Identify which cell holds the provided text, then report its (X, Y) central coordinate. 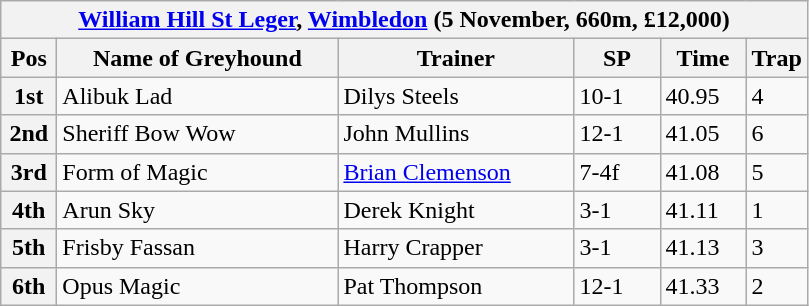
40.95 (703, 96)
Pos (29, 58)
4th (29, 210)
Dilys Steels (456, 96)
Alibuk Lad (198, 96)
6th (29, 286)
Trap (776, 58)
Time (703, 58)
7-4f (617, 172)
5th (29, 248)
41.13 (703, 248)
Sheriff Bow Wow (198, 134)
4 (776, 96)
41.05 (703, 134)
Frisby Fassan (198, 248)
Form of Magic (198, 172)
2 (776, 286)
10-1 (617, 96)
William Hill St Leger, Wimbledon (5 November, 660m, £12,000) (404, 20)
6 (776, 134)
Harry Crapper (456, 248)
2nd (29, 134)
3rd (29, 172)
Derek Knight (456, 210)
41.33 (703, 286)
3 (776, 248)
SP (617, 58)
5 (776, 172)
John Mullins (456, 134)
41.11 (703, 210)
Pat Thompson (456, 286)
Name of Greyhound (198, 58)
Brian Clemenson (456, 172)
1st (29, 96)
1 (776, 210)
Trainer (456, 58)
Opus Magic (198, 286)
Arun Sky (198, 210)
41.08 (703, 172)
